Pinpoint the cell where the given text exists, returning its (X, Y) midpoint coordinate. 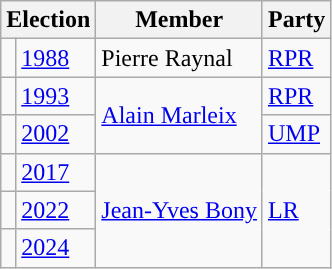
Pierre Raynal (180, 58)
1993 (56, 96)
LR (296, 210)
Party (296, 20)
1988 (56, 58)
Jean-Yves Bony (180, 210)
2017 (56, 172)
2022 (56, 210)
2002 (56, 134)
2024 (56, 248)
Member (180, 20)
Election (48, 20)
UMP (296, 134)
Alain Marleix (180, 115)
